Extract the [x, y] coordinate from the center of the cell holding the provided text.  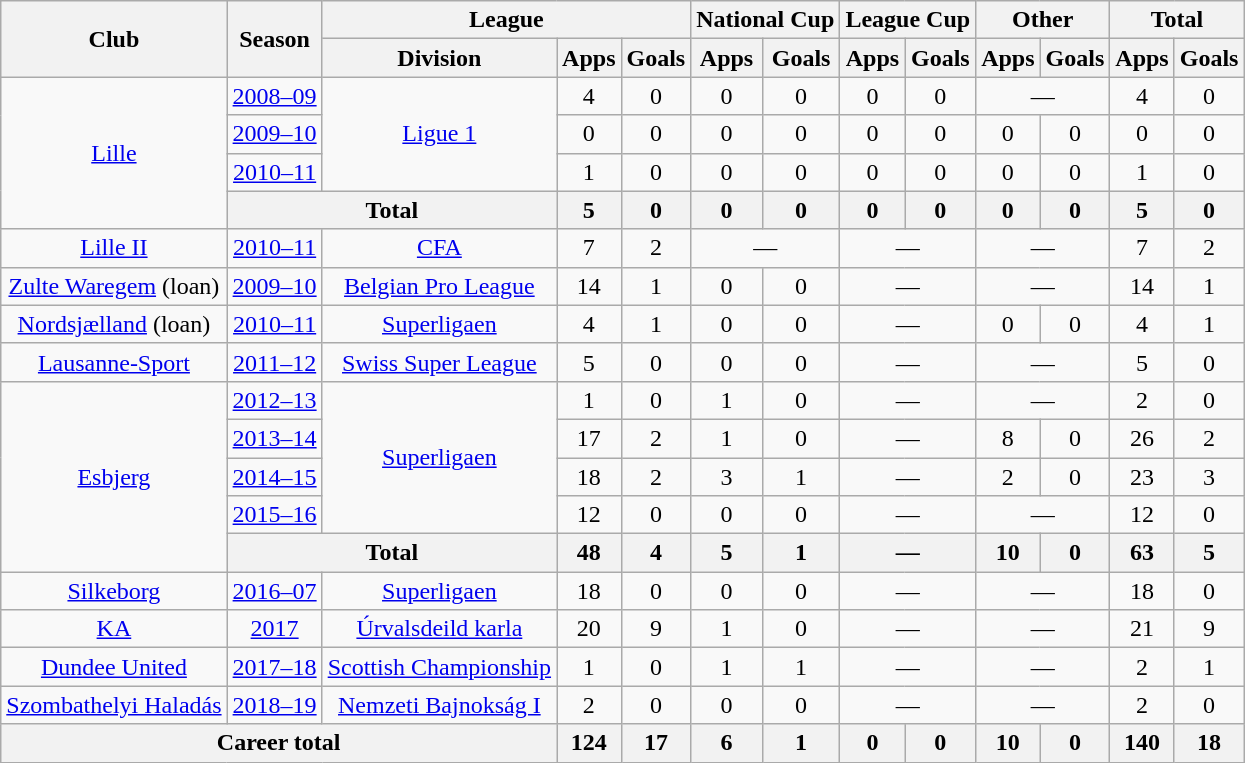
CFA [439, 248]
21 [1142, 629]
2017–18 [274, 667]
2016–07 [274, 591]
26 [1142, 438]
Lille II [114, 248]
2011–12 [274, 362]
Zulte Waregem (loan) [114, 286]
Ligue 1 [439, 134]
League [506, 20]
2012–13 [274, 400]
48 [589, 553]
6 [727, 743]
2017 [274, 629]
Scottish Championship [439, 667]
National Cup [766, 20]
2018–19 [274, 705]
KA [114, 629]
Career total [279, 743]
Belgian Pro League [439, 286]
140 [1142, 743]
20 [589, 629]
Silkeborg [114, 591]
Other [1043, 20]
Úrvalsdeild karla [439, 629]
2013–14 [274, 438]
63 [1142, 553]
2008–09 [274, 96]
Club [114, 39]
Swiss Super League [439, 362]
23 [1142, 477]
Esbjerg [114, 476]
Szombathelyi Haladás [114, 705]
8 [1008, 438]
Season [274, 39]
2014–15 [274, 477]
Division [439, 58]
Lille [114, 153]
2015–16 [274, 515]
124 [589, 743]
Nemzeti Bajnokság I [439, 705]
Dundee United [114, 667]
Nordsjælland (loan) [114, 324]
League Cup [908, 20]
Lausanne-Sport [114, 362]
